Scan for the cell matching the given text and deliver its [x, y] coordinate at center. 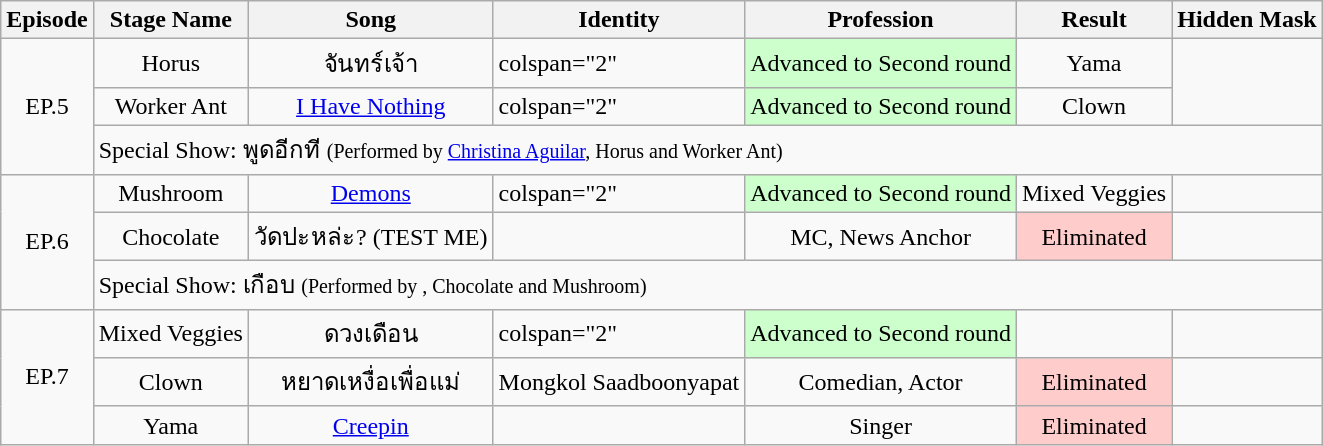
ดวงเดือน [370, 334]
Singer [881, 425]
MC, News Anchor [881, 236]
Horus [170, 64]
EP.5 [47, 106]
จันทร์เจ้า [370, 64]
หยาดเหงื่อเพื่อแม่ [370, 382]
Comedian, Actor [881, 382]
Demons [370, 193]
Mongkol Saadboonyapat [619, 382]
I Have Nothing [370, 106]
Creepin [370, 425]
Song [370, 20]
Hidden Mask [1247, 20]
Chocolate [170, 236]
Result [1094, 20]
Special Show: เกือบ (Performed by , Chocolate and Mushroom) [708, 286]
Worker Ant [170, 106]
Identity [619, 20]
Special Show: พูดอีกที (Performed by Christina Aguilar, Horus and Worker Ant) [708, 150]
Stage Name [170, 20]
Mushroom [170, 193]
EP.6 [47, 242]
Profession [881, 20]
วัดปะหล่ะ? (TEST ME) [370, 236]
EP.7 [47, 376]
Episode [47, 20]
